From the cell containing the given text, extract its center point as (x, y) coordinate. 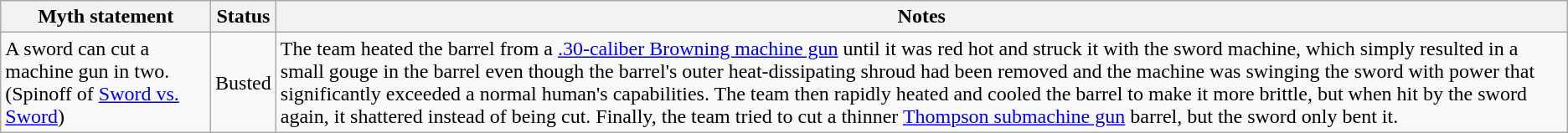
Status (244, 17)
Notes (921, 17)
Myth statement (106, 17)
A sword can cut a machine gun in two. (Spinoff of Sword vs. Sword) (106, 82)
Busted (244, 82)
